Search for the cell housing the specified text and yield its (X, Y) center coordinate. 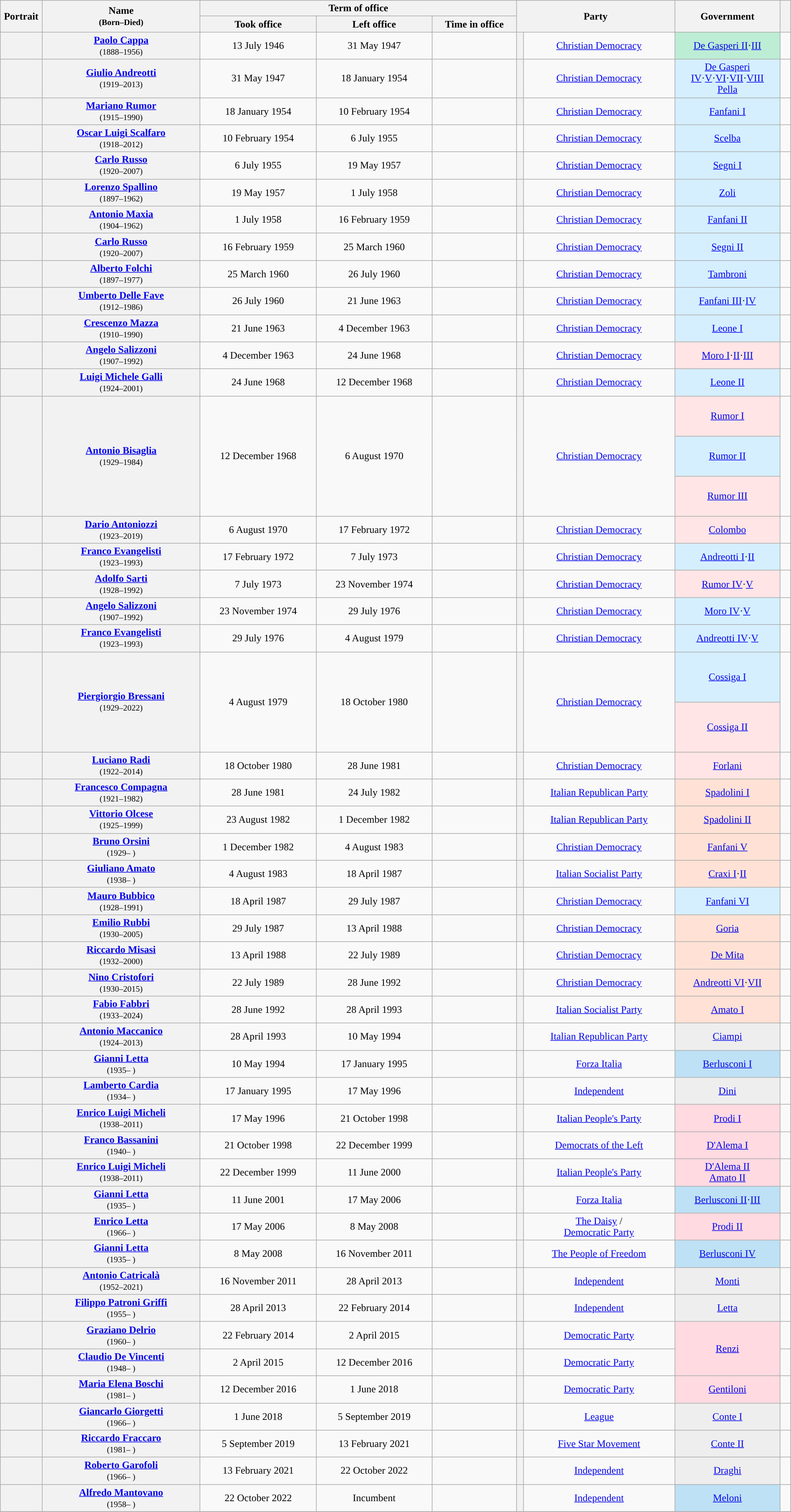
Goria (728, 928)
Monti (728, 1281)
Rumor IV·V (728, 584)
Rumor I (728, 416)
Leone II (728, 383)
Graziano Delrio(1960– ) (121, 1335)
11 June 2000 (374, 1173)
Fanfani VI (728, 901)
Berlusconi I (728, 1064)
Antonio Maxia(1904–1962) (121, 219)
Fanfani II (728, 219)
Piergiorgio Bressani(1929–2022) (121, 702)
Craxi I·II (728, 874)
Andreotti I·II (728, 557)
Amato I (728, 1010)
Alfredo Mantovano(1958– ) (121, 1498)
Bruno Orsini(1929– ) (121, 846)
Conte I (728, 1416)
The People of Freedom (599, 1253)
The Daisy /Democratic Party (599, 1227)
Riccardo Misasi(1932–2000) (121, 955)
Paolo Cappa(1888–1956) (121, 46)
Filippo Patroni Griffi(1955– ) (121, 1308)
Fanfani V (728, 846)
Andreotti VI·VII (728, 982)
Rumor II (728, 456)
Berlusconi II·III (728, 1199)
Prodi I (728, 1118)
Gentiloni (728, 1389)
D'Alema I (728, 1145)
Left office (374, 24)
Scelba (728, 138)
Zoli (728, 193)
League (599, 1416)
De Gasperi II·III (728, 46)
Vittorio Olcese(1925–1999) (121, 820)
Party (596, 16)
Mauro Bubbico(1928–1991) (121, 901)
Andreotti IV·V (728, 638)
Antonio Maccanico(1924–2013) (121, 1037)
Francesco Compagna(1921–1982) (121, 792)
Luigi Michele Galli(1924–2001) (121, 383)
Enrico Letta(1966– ) (121, 1227)
Maria Elena Boschi(1981– ) (121, 1389)
Meloni (728, 1498)
Spadolini I (728, 792)
Claudio De Vincenti(1948– ) (121, 1362)
Leone I (728, 328)
Fanfani I (728, 111)
Giuliano Amato(1938– ) (121, 874)
Dini (728, 1091)
Moro IV·V (728, 611)
Took office (258, 24)
Segni I (728, 165)
Crescenzo Mazza(1910–1990) (121, 328)
Roberto Garofoli(1966– ) (121, 1471)
Name(Born–Died) (121, 16)
Emilio Rubbi(1930–2005) (121, 928)
Berlusconi IV (728, 1253)
Ciampi (728, 1037)
Cossiga II (728, 727)
Five Star Movement (599, 1444)
Government (728, 16)
Time in office (474, 24)
Moro I·II·III (728, 355)
Oscar Luigi Scalfaro(1918–2012) (121, 138)
Dario Antoniozzi(1923–2019) (121, 530)
Giulio Andreotti(1919–2013) (121, 78)
Prodi II (728, 1227)
Portrait (21, 16)
Democrats of the Left (599, 1145)
Renzi (728, 1349)
Tambroni (728, 274)
Alberto Folchi(1897–1977) (121, 274)
Riccardo Fraccaro(1981– ) (121, 1444)
Adolfo Sarti(1928–1992) (121, 584)
Antonio Bisaglia(1929–1984) (121, 456)
D'Alema IIAmato II (728, 1173)
Giancarlo Giorgetti(1966– ) (121, 1416)
Franco Bassanini(1940– ) (121, 1145)
Antonio Catricalà(1952–2021) (121, 1281)
Conte II (728, 1444)
Luciano Radi(1922–2014) (121, 766)
De Mita (728, 955)
Cossiga I (728, 677)
24 July 1982 (374, 792)
11 June 2001 (258, 1199)
Mariano Rumor(1915–1990) (121, 111)
Umberto Delle Fave(1912–1986) (121, 301)
Rumor III (728, 496)
23 August 1982 (258, 820)
Segni II (728, 247)
Draghi (728, 1471)
Colombo (728, 530)
Lamberto Cardia(1934– ) (121, 1091)
Letta (728, 1308)
Fabio Fabbri(1933–2024) (121, 1010)
Spadolini II (728, 820)
Fanfani III·IV (728, 301)
Term of office (358, 8)
Incumbent (374, 1498)
De Gasperi IV·V·VI·VII·VIIIPella (728, 78)
Forlani (728, 766)
13 July 1946 (258, 46)
Lorenzo Spallino(1897–1962) (121, 193)
Nino Cristofori(1930–2015) (121, 982)
